Output the [X, Y] coordinate of the center of the cell containing the given text.  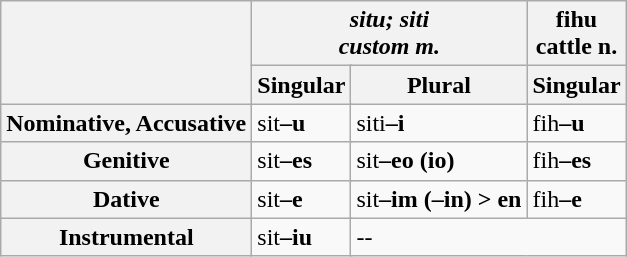
siti–i [439, 123]
Nominative, Accusative [126, 123]
-- [488, 237]
sit–e [302, 199]
Plural [439, 85]
situ; siti custom m. [390, 34]
fih–u [576, 123]
sit–im (–in) > en [439, 199]
sit–eo (io) [439, 161]
fih–e [576, 199]
fihu cattle n. [576, 34]
sit–u [302, 123]
Genitive [126, 161]
Instrumental [126, 237]
sit–iu [302, 237]
Dative [126, 199]
fih–es [576, 161]
sit–es [302, 161]
